From the cell containing the given text, extract its center point as [x, y] coordinate. 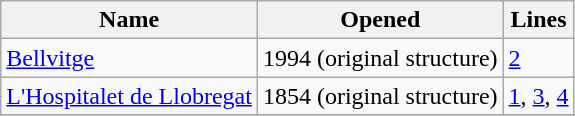
2 [538, 58]
Opened [380, 20]
Name [130, 20]
Lines [538, 20]
Bellvitge [130, 58]
1994 (original structure) [380, 58]
1, 3, 4 [538, 96]
L'Hospitalet de Llobregat [130, 96]
1854 (original structure) [380, 96]
